Return [x, y] of the center of cell containing provided text 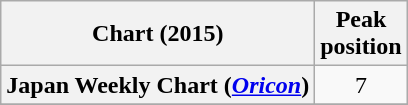
Chart (2015) [158, 34]
7 [361, 85]
Japan Weekly Chart (Oricon) [158, 85]
Peakposition [361, 34]
